Find where the given text appears and provide that cell's center as [X, Y] coordinate. 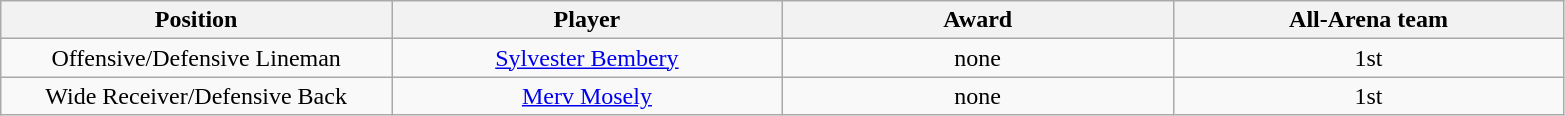
Position [196, 20]
Offensive/Defensive Lineman [196, 58]
Award [978, 20]
Merv Mosely [588, 96]
Wide Receiver/Defensive Back [196, 96]
All-Arena team [1368, 20]
Player [588, 20]
Sylvester Bembery [588, 58]
